Determine the [x, y] coordinate at the center of the cell enclosing the given text.  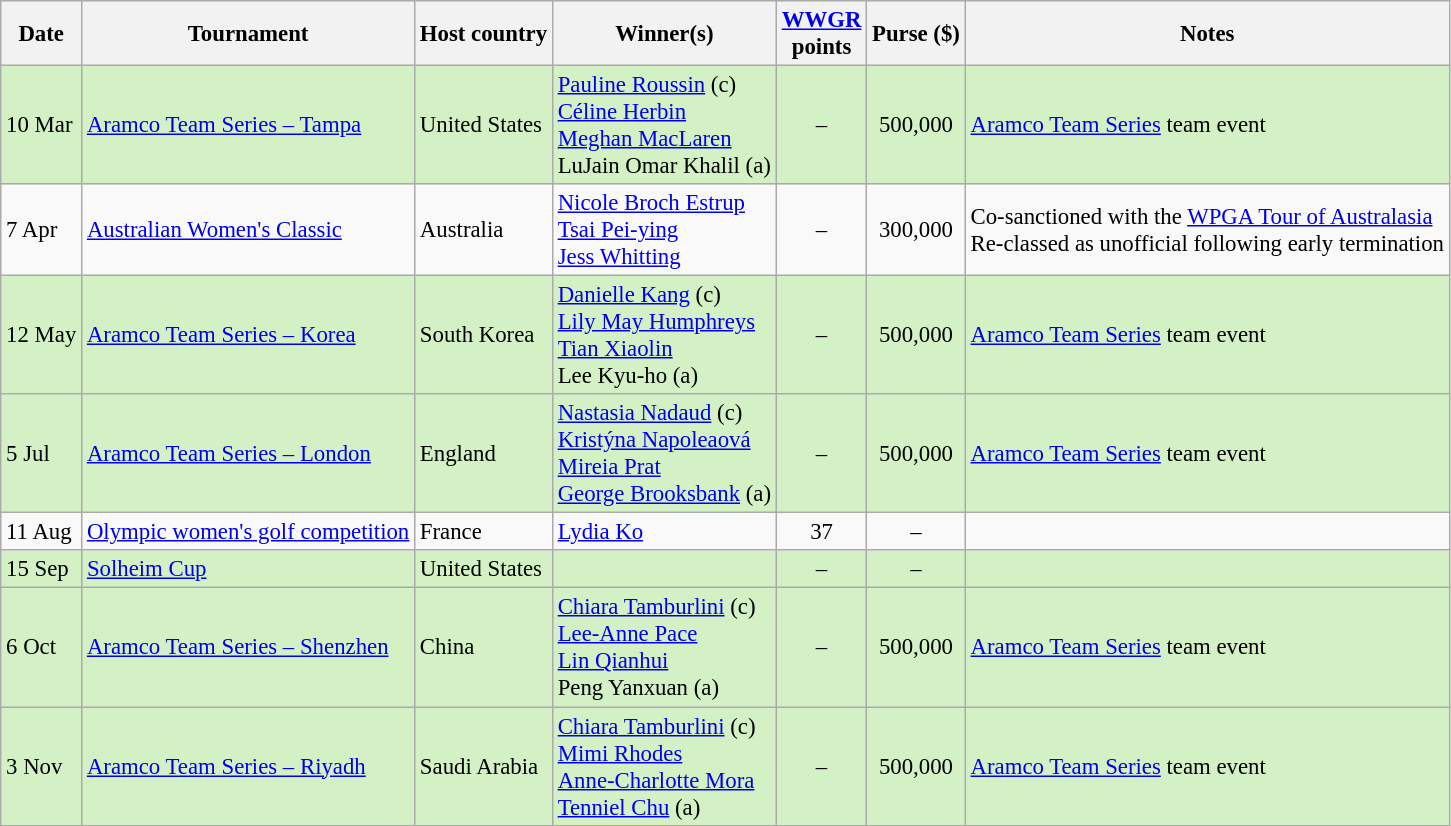
7 Apr [42, 230]
Aramco Team Series – Riyadh [248, 766]
Winner(s) [664, 34]
Aramco Team Series – London [248, 454]
Nastasia Nadaud (c) Kristýna Napoleaová Mireia Prat George Brooksbank (a) [664, 454]
Chiara Tamburlini (c) Mimi Rhodes Anne-Charlotte Mora Tenniel Chu (a) [664, 766]
5 Jul [42, 454]
12 May [42, 336]
China [484, 648]
300,000 [916, 230]
Aramco Team Series – Tampa [248, 126]
Notes [1207, 34]
France [484, 532]
15 Sep [42, 569]
Australia [484, 230]
Olympic women's golf competition [248, 532]
Australian Women's Classic [248, 230]
11 Aug [42, 532]
WWGRpoints [821, 34]
Co-sanctioned with the WPGA Tour of AustralasiaRe-classed as unofficial following early termination [1207, 230]
Chiara Tamburlini (c) Lee-Anne Pace Lin Qianhui Peng Yanxuan (a) [664, 648]
Host country [484, 34]
Pauline Roussin (c) Céline Herbin Meghan MacLaren LuJain Omar Khalil (a) [664, 126]
Solheim Cup [248, 569]
Nicole Broch Estrup Tsai Pei-ying Jess Whitting [664, 230]
3 Nov [42, 766]
Danielle Kang (c) Lily May Humphreys Tian Xiaolin Lee Kyu-ho (a) [664, 336]
Tournament [248, 34]
Aramco Team Series – Korea [248, 336]
Saudi Arabia [484, 766]
Lydia Ko [664, 532]
Date [42, 34]
Purse ($) [916, 34]
37 [821, 532]
South Korea [484, 336]
England [484, 454]
Aramco Team Series – Shenzhen [248, 648]
6 Oct [42, 648]
10 Mar [42, 126]
